Capture the cell that displays the provided text and extract its (x, y) central coordinate. 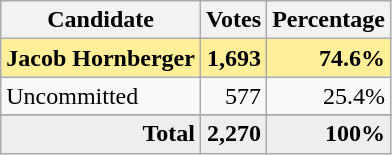
577 (233, 96)
Total (101, 134)
2,270 (233, 134)
Candidate (101, 20)
Percentage (329, 20)
Jacob Hornberger (101, 58)
25.4% (329, 96)
Votes (233, 20)
Uncommitted (101, 96)
1,693 (233, 58)
74.6% (329, 58)
100% (329, 134)
